Search for the cell housing the specified text and yield its [X, Y] center coordinate. 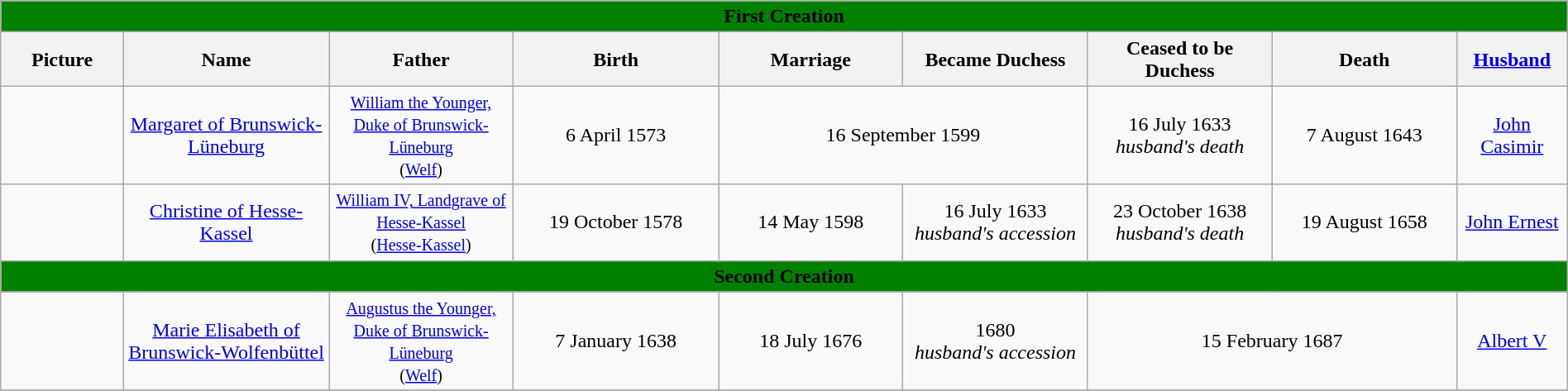
Birth [616, 60]
6 April 1573 [616, 136]
Father [422, 60]
18 July 1676 [810, 341]
Christine of Hesse-Kassel [227, 222]
7 August 1643 [1365, 136]
John Casimir [1512, 136]
Second Creation [784, 276]
16 July 1633husband's accession [996, 222]
Marriage [810, 60]
16 July 1633husband's death [1179, 136]
19 October 1578 [616, 222]
Picture [63, 60]
7 January 1638 [616, 341]
16 September 1599 [903, 136]
Death [1365, 60]
Name [227, 60]
First Creation [784, 17]
19 August 1658 [1365, 222]
15 February 1687 [1272, 341]
14 May 1598 [810, 222]
William the Younger, Duke of Brunswick-Lüneburg(Welf) [422, 136]
1680husband's accession [996, 341]
23 October 1638husband's death [1179, 222]
Marie Elisabeth of Brunswick-Wolfenbüttel [227, 341]
Became Duchess [996, 60]
Ceased to be Duchess [1179, 60]
William IV, Landgrave of Hesse-Kassel(Hesse-Kassel) [422, 222]
Margaret of Brunswick-Lüneburg [227, 136]
John Ernest [1512, 222]
Husband [1512, 60]
Albert V [1512, 341]
Augustus the Younger, Duke of Brunswick-Lüneburg(Welf) [422, 341]
